Pinpoint the cell where the given text exists, returning its [X, Y] midpoint coordinate. 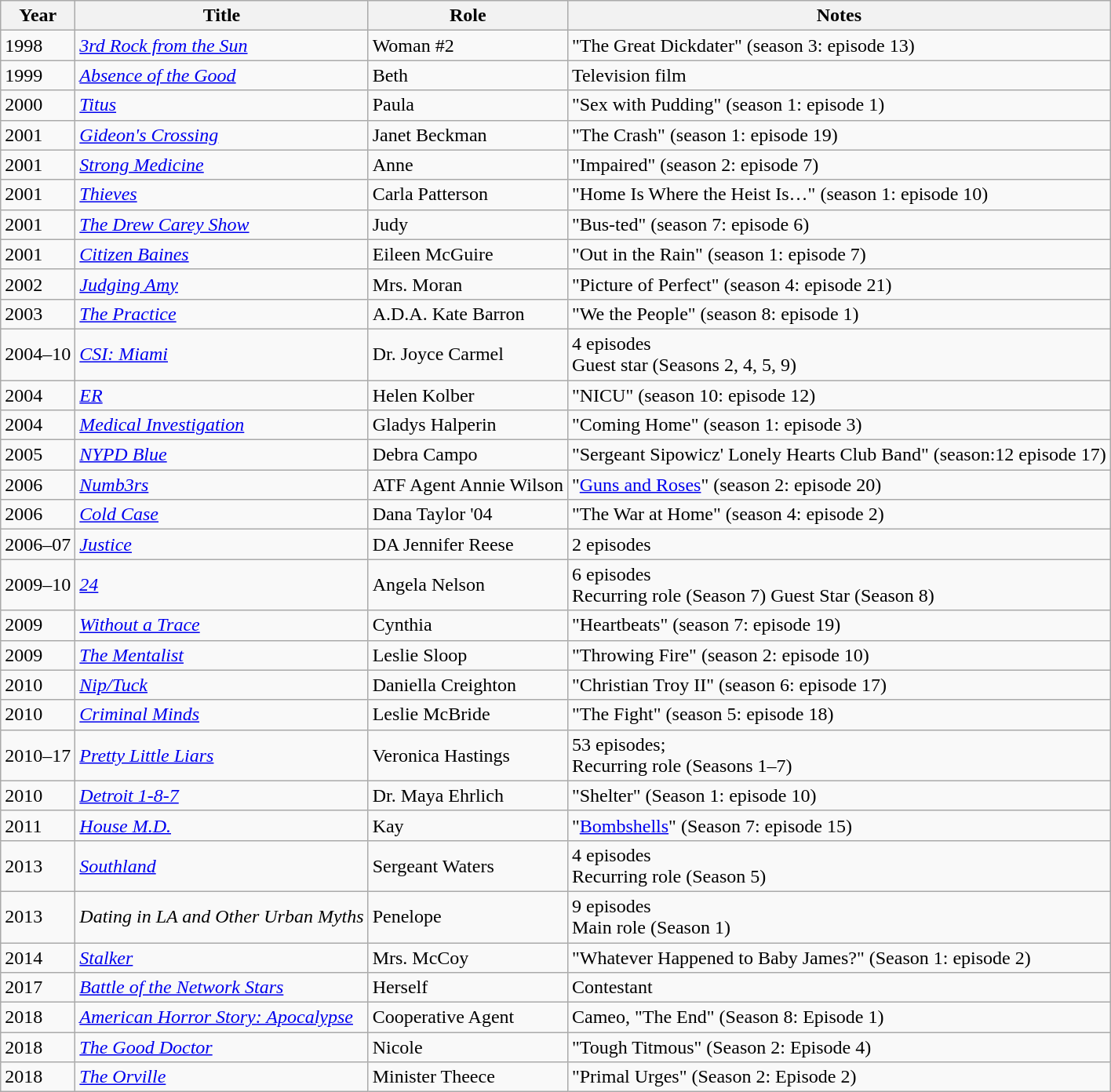
"Christian Troy II" (season 6: episode 17) [839, 685]
"The Fight" (season 5: episode 18) [839, 715]
"The War at Home" (season 4: episode 2) [839, 515]
1999 [38, 75]
2017 [38, 988]
53 episodes; Recurring role (Seasons 1–7) [839, 755]
Mrs. Moran [468, 284]
DA Jennifer Reese [468, 544]
Absence of the Good [221, 75]
"Sergeant Sipowicz' Lonely Hearts Club Band" (season:12 episode 17) [839, 455]
Paula [468, 105]
Carla Patterson [468, 195]
"Heartbeats" (season 7: episode 19) [839, 625]
"Out in the Rain" (season 1: episode 7) [839, 254]
Beth [468, 75]
Sergeant Waters [468, 866]
Gladys Halperin [468, 425]
Leslie McBride [468, 715]
CSI: Miami [221, 355]
Criminal Minds [221, 715]
Cameo, "The End" (Season 8: Episode 1) [839, 1017]
Eileen McGuire [468, 254]
Janet Beckman [468, 135]
Dana Taylor '04 [468, 515]
2000 [38, 105]
Cynthia [468, 625]
"Home Is Where the Heist Is…" (season 1: episode 10) [839, 195]
Kay [468, 825]
"Primal Urges" (Season 2: Episode 2) [839, 1077]
Without a Trace [221, 625]
The Practice [221, 314]
"Guns and Roses" (season 2: episode 20) [839, 485]
Strong Medicine [221, 165]
House M.D. [221, 825]
"Bombshells" (Season 7: episode 15) [839, 825]
Stalker [221, 958]
"Coming Home" (season 1: episode 3) [839, 425]
9 episodes Main role (Season 1) [839, 916]
6 episodes Recurring role (Season 7) Guest Star (Season 8) [839, 585]
Penelope [468, 916]
Anne [468, 165]
Angela Nelson [468, 585]
3rd Rock from the Sun [221, 45]
2005 [38, 455]
2014 [38, 958]
4 episodes Recurring role (Season 5) [839, 866]
Thieves [221, 195]
2003 [38, 314]
"Throwing Fire" (season 2: episode 10) [839, 655]
Gideon's Crossing [221, 135]
Cooperative Agent [468, 1017]
"Shelter" (Season 1: episode 10) [839, 795]
Nip/Tuck [221, 685]
Notes [839, 16]
Leslie Sloop [468, 655]
2009–10 [38, 585]
2010–17 [38, 755]
2004–10 [38, 355]
"Sex with Pudding" (season 1: episode 1) [839, 105]
1998 [38, 45]
"Whatever Happened to Baby James?" (Season 1: episode 2) [839, 958]
2002 [38, 284]
"We the People" (season 8: episode 1) [839, 314]
NYPD Blue [221, 455]
Dating in LA and Other Urban Myths [221, 916]
Title [221, 16]
The Mentalist [221, 655]
Television film [839, 75]
Detroit 1-8-7 [221, 795]
Year [38, 16]
The Orville [221, 1077]
Judy [468, 224]
American Horror Story: Apocalypse [221, 1017]
Veronica Hastings [468, 755]
Minister Theece [468, 1077]
Numb3rs [221, 485]
Debra Campo [468, 455]
24 [221, 585]
"Bus-ted" (season 7: episode 6) [839, 224]
The Drew Carey Show [221, 224]
Dr. Maya Ehrlich [468, 795]
Battle of the Network Stars [221, 988]
Contestant [839, 988]
"NICU" (season 10: episode 12) [839, 395]
Citizen Baines [221, 254]
2011 [38, 825]
Titus [221, 105]
2006–07 [38, 544]
Role [468, 16]
Cold Case [221, 515]
Woman #2 [468, 45]
"Tough Titmous" (Season 2: Episode 4) [839, 1047]
A.D.A. Kate Barron [468, 314]
4 episodes Guest star (Seasons 2, 4, 5, 9) [839, 355]
"The Great Dickdater" (season 3: episode 13) [839, 45]
"Impaired" (season 2: episode 7) [839, 165]
Southland [221, 866]
The Good Doctor [221, 1047]
Daniella Creighton [468, 685]
"The Crash" (season 1: episode 19) [839, 135]
2 episodes [839, 544]
Pretty Little Liars [221, 755]
"Picture of Perfect" (season 4: episode 21) [839, 284]
ER [221, 395]
Helen Kolber [468, 395]
Dr. Joyce Carmel [468, 355]
Mrs. McCoy [468, 958]
Herself [468, 988]
Nicole [468, 1047]
ATF Agent Annie Wilson [468, 485]
Judging Amy [221, 284]
Medical Investigation [221, 425]
Justice [221, 544]
